From the cell containing the given text, extract its center point as (X, Y) coordinate. 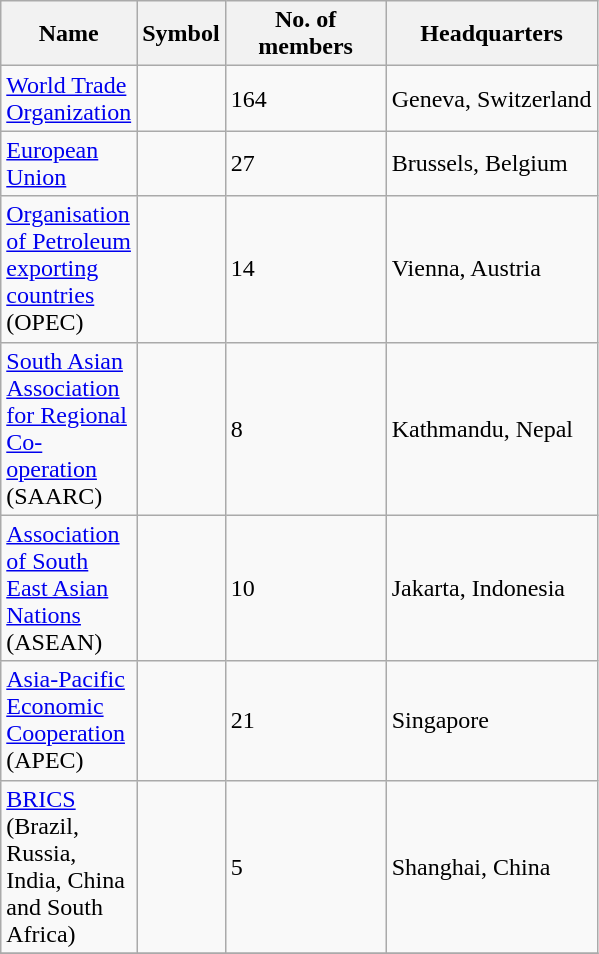
BRICS (Brazil, Russia, India, China and South Africa) (69, 866)
Jakarta, Indonesia (492, 588)
South Asian Association for Regional Co-operation (SAARC) (69, 428)
164 (306, 98)
No. of members (306, 34)
5 (306, 866)
Asia-Pacific Economic Cooperation (APEC) (69, 720)
14 (306, 269)
World Trade Organization (69, 98)
Shanghai, China (492, 866)
Association of South East Asian Nations (ASEAN) (69, 588)
Vienna, Austria (492, 269)
Singapore (492, 720)
Name (69, 34)
Kathmandu, Nepal (492, 428)
Organisation of Petroleum exporting countries (OPEC) (69, 269)
27 (306, 164)
Symbol (181, 34)
Headquarters (492, 34)
Brussels, Belgium (492, 164)
Geneva, Switzerland (492, 98)
10 (306, 588)
8 (306, 428)
21 (306, 720)
European Union (69, 164)
